Return the (X, Y) coordinate for the center point of the cell that contains the specified text.  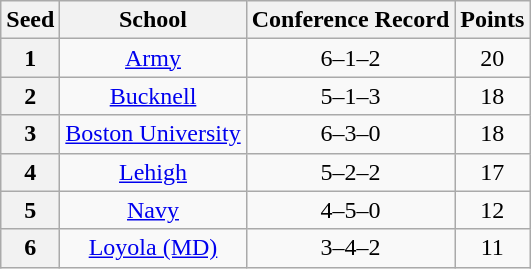
Navy (153, 210)
Seed (30, 20)
1 (30, 58)
Loyola (MD) (153, 248)
2 (30, 96)
12 (492, 210)
Points (492, 20)
5 (30, 210)
20 (492, 58)
6–3–0 (350, 134)
17 (492, 172)
4 (30, 172)
5–1–3 (350, 96)
Lehigh (153, 172)
6–1–2 (350, 58)
School (153, 20)
4–5–0 (350, 210)
3 (30, 134)
Conference Record (350, 20)
Army (153, 58)
6 (30, 248)
5–2–2 (350, 172)
11 (492, 248)
Boston University (153, 134)
3–4–2 (350, 248)
Bucknell (153, 96)
